Identify which cell holds the provided text, then report its (X, Y) central coordinate. 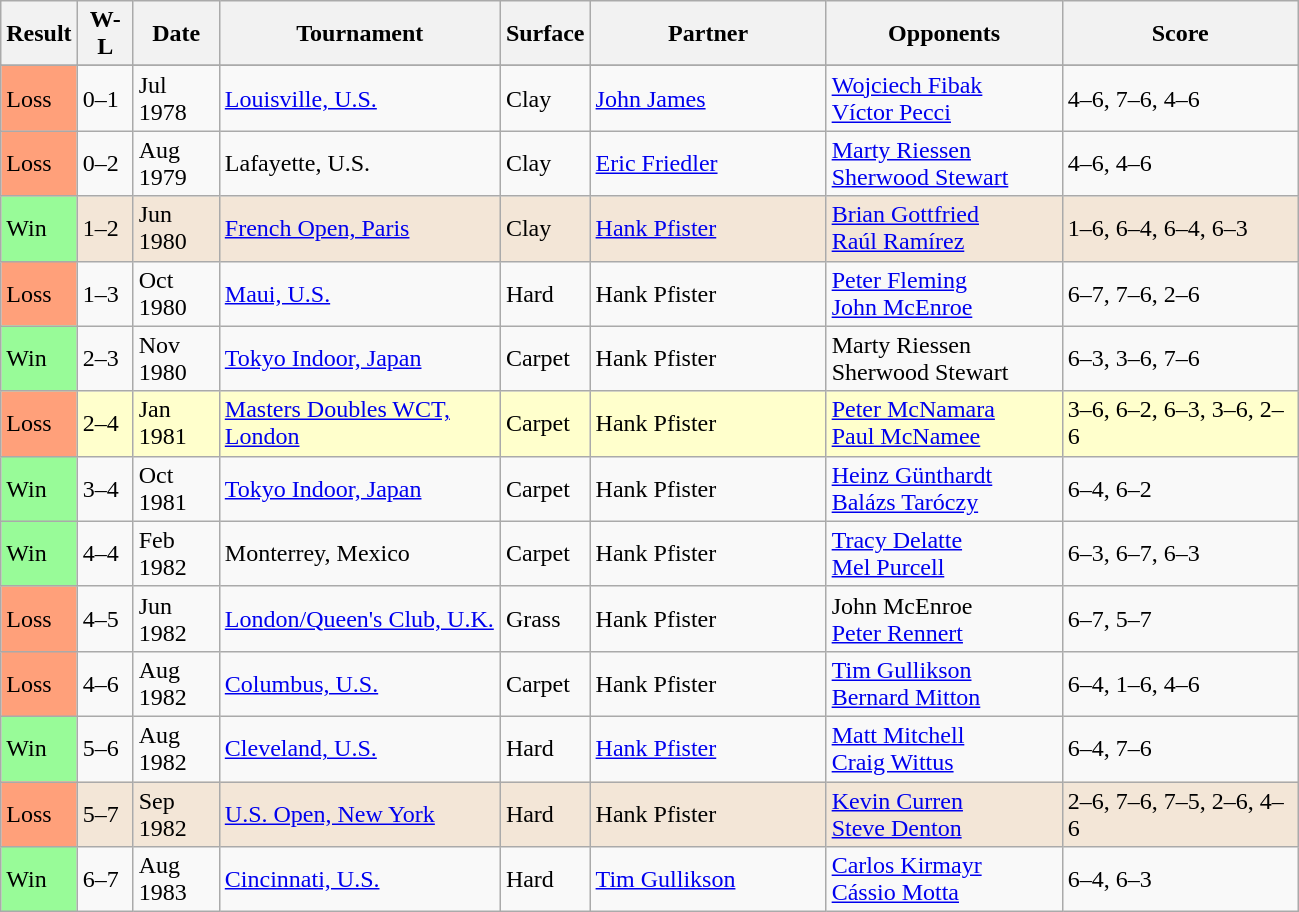
Kevin Curren Steve Denton (944, 814)
6–3, 6–7, 6–3 (1180, 554)
6–4, 6–2 (1180, 488)
3–6, 6–2, 6–3, 3–6, 2–6 (1180, 424)
Jun 1980 (176, 228)
W-L (105, 34)
0–1 (105, 98)
6–3, 3–6, 7–6 (1180, 358)
Surface (545, 34)
Maui, U.S. (360, 294)
0–2 (105, 164)
Peter Fleming John McEnroe (944, 294)
4–4 (105, 554)
Eric Friedler (708, 164)
6–7, 5–7 (1180, 618)
4–5 (105, 618)
Wojciech Fibak Víctor Pecci (944, 98)
Result (39, 34)
Nov 1980 (176, 358)
2–4 (105, 424)
Jun 1982 (176, 618)
4–6, 4–6 (1180, 164)
Louisville, U.S. (360, 98)
Jul 1978 (176, 98)
Tournament (360, 34)
Opponents (944, 34)
Tim Gullikson Bernard Mitton (944, 684)
Sep 1982 (176, 814)
2–6, 7–6, 7–5, 2–6, 4–6 (1180, 814)
6–4, 7–6 (1180, 748)
1–6, 6–4, 6–4, 6–3 (1180, 228)
6–4, 1–6, 4–6 (1180, 684)
Carlos Kirmayr Cássio Motta (944, 880)
Peter McNamara Paul McNamee (944, 424)
Columbus, U.S. (360, 684)
Cincinnati, U.S. (360, 880)
Date (176, 34)
5–7 (105, 814)
Feb 1982 (176, 554)
1–3 (105, 294)
London/Queen's Club, U.K. (360, 618)
Brian Gottfried Raúl Ramírez (944, 228)
U.S. Open, New York (360, 814)
Tim Gullikson (708, 880)
French Open, Paris (360, 228)
Tracy Delatte Mel Purcell (944, 554)
John McEnroe Peter Rennert (944, 618)
Jan 1981 (176, 424)
Partner (708, 34)
Aug 1983 (176, 880)
Lafayette, U.S. (360, 164)
Oct 1980 (176, 294)
2–3 (105, 358)
5–6 (105, 748)
1–2 (105, 228)
3–4 (105, 488)
6–7 (105, 880)
John James (708, 98)
Monterrey, Mexico (360, 554)
6–4, 6–3 (1180, 880)
Matt Mitchell Craig Wittus (944, 748)
Cleveland, U.S. (360, 748)
6–7, 7–6, 2–6 (1180, 294)
Masters Doubles WCT, London (360, 424)
Score (1180, 34)
4–6, 7–6, 4–6 (1180, 98)
Aug 1979 (176, 164)
Grass (545, 618)
4–6 (105, 684)
Heinz Günthardt Balázs Taróczy (944, 488)
Oct 1981 (176, 488)
